Find where the given text appears and provide that cell's center as (X, Y) coordinate. 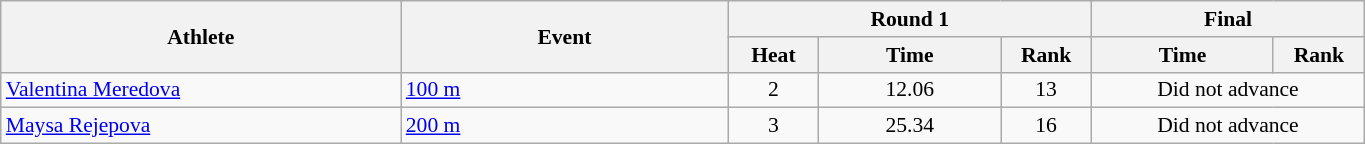
Event (564, 36)
Maysa Rejepova (201, 126)
25.34 (910, 126)
13 (1046, 90)
100 m (564, 90)
3 (774, 126)
Final (1228, 19)
Heat (774, 55)
12.06 (910, 90)
200 m (564, 126)
Round 1 (910, 19)
16 (1046, 126)
2 (774, 90)
Athlete (201, 36)
Valentina Meredova (201, 90)
